From the cell containing the given text, extract its center point as [X, Y] coordinate. 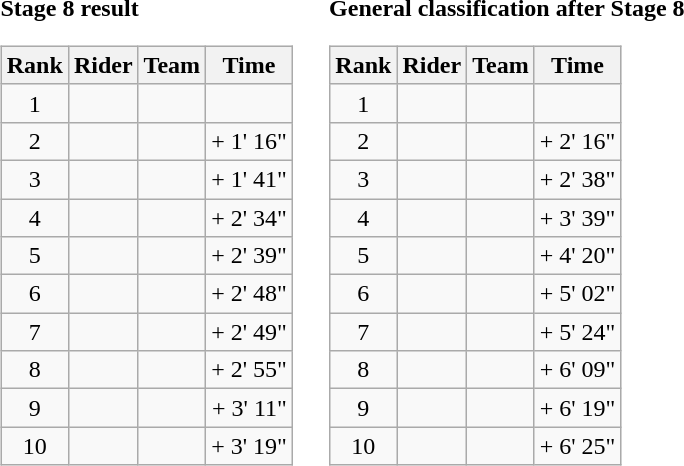
+ 3' 11" [250, 408]
+ 3' 19" [250, 446]
+ 5' 02" [578, 294]
+ 5' 24" [578, 332]
+ 2' 34" [250, 217]
+ 2' 55" [250, 370]
+ 2' 16" [578, 141]
+ 6' 25" [578, 446]
+ 1' 16" [250, 141]
+ 1' 41" [250, 179]
+ 3' 39" [578, 217]
+ 2' 49" [250, 332]
+ 4' 20" [578, 256]
+ 2' 38" [578, 179]
+ 2' 39" [250, 256]
+ 6' 19" [578, 408]
+ 6' 09" [578, 370]
+ 2' 48" [250, 294]
